Capture the cell that displays the provided text and extract its [X, Y] central coordinate. 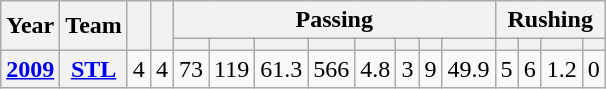
4.8 [376, 69]
2009 [30, 69]
73 [190, 69]
9 [430, 69]
119 [232, 69]
1.2 [562, 69]
Rushing [550, 20]
61.3 [282, 69]
566 [332, 69]
STL [94, 69]
49.9 [468, 69]
Year [30, 26]
Passing [334, 20]
5 [506, 69]
0 [594, 69]
6 [530, 69]
3 [408, 69]
Team [94, 26]
